For the text-containing cell, return its midpoint in [x, y] coordinate format. 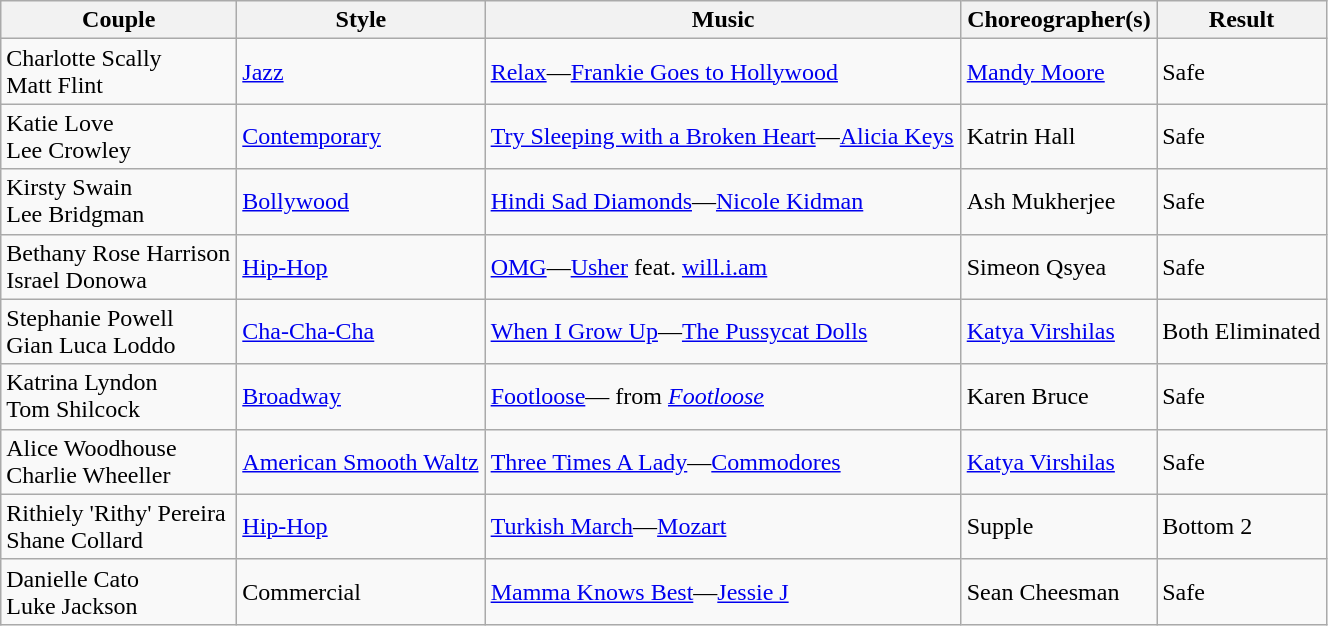
Three Times A Lady—Commodores [723, 462]
OMG—Usher feat. will.i.am [723, 266]
Katie LoveLee Crowley [119, 136]
Supple [1058, 526]
Contemporary [361, 136]
Jazz [361, 72]
Mamma Knows Best—Jessie J [723, 592]
Choreographer(s) [1058, 20]
Both Eliminated [1242, 332]
Karen Bruce [1058, 396]
Simeon Qsyea [1058, 266]
Commercial [361, 592]
Broadway [361, 396]
Cha-Cha-Cha [361, 332]
Try Sleeping with a Broken Heart—Alicia Keys [723, 136]
Style [361, 20]
Turkish March—Mozart [723, 526]
Katrina LyndonTom Shilcock [119, 396]
Kirsty SwainLee Bridgman [119, 202]
Rithiely 'Rithy' PereiraShane Collard [119, 526]
Result [1242, 20]
American Smooth Waltz [361, 462]
Mandy Moore [1058, 72]
Bottom 2 [1242, 526]
Music [723, 20]
Stephanie PowellGian Luca Loddo [119, 332]
Footloose— from Footloose [723, 396]
Couple [119, 20]
Charlotte ScallyMatt Flint [119, 72]
Alice WoodhouseCharlie Wheeller [119, 462]
Ash Mukherjee [1058, 202]
When I Grow Up—The Pussycat Dolls [723, 332]
Bollywood [361, 202]
Katrin Hall [1058, 136]
Sean Cheesman [1058, 592]
Relax—Frankie Goes to Hollywood [723, 72]
Bethany Rose HarrisonIsrael Donowa [119, 266]
Danielle CatoLuke Jackson [119, 592]
Hindi Sad Diamonds—Nicole Kidman [723, 202]
